Return the [x, y] coordinate for the center point of the cell that contains the specified text.  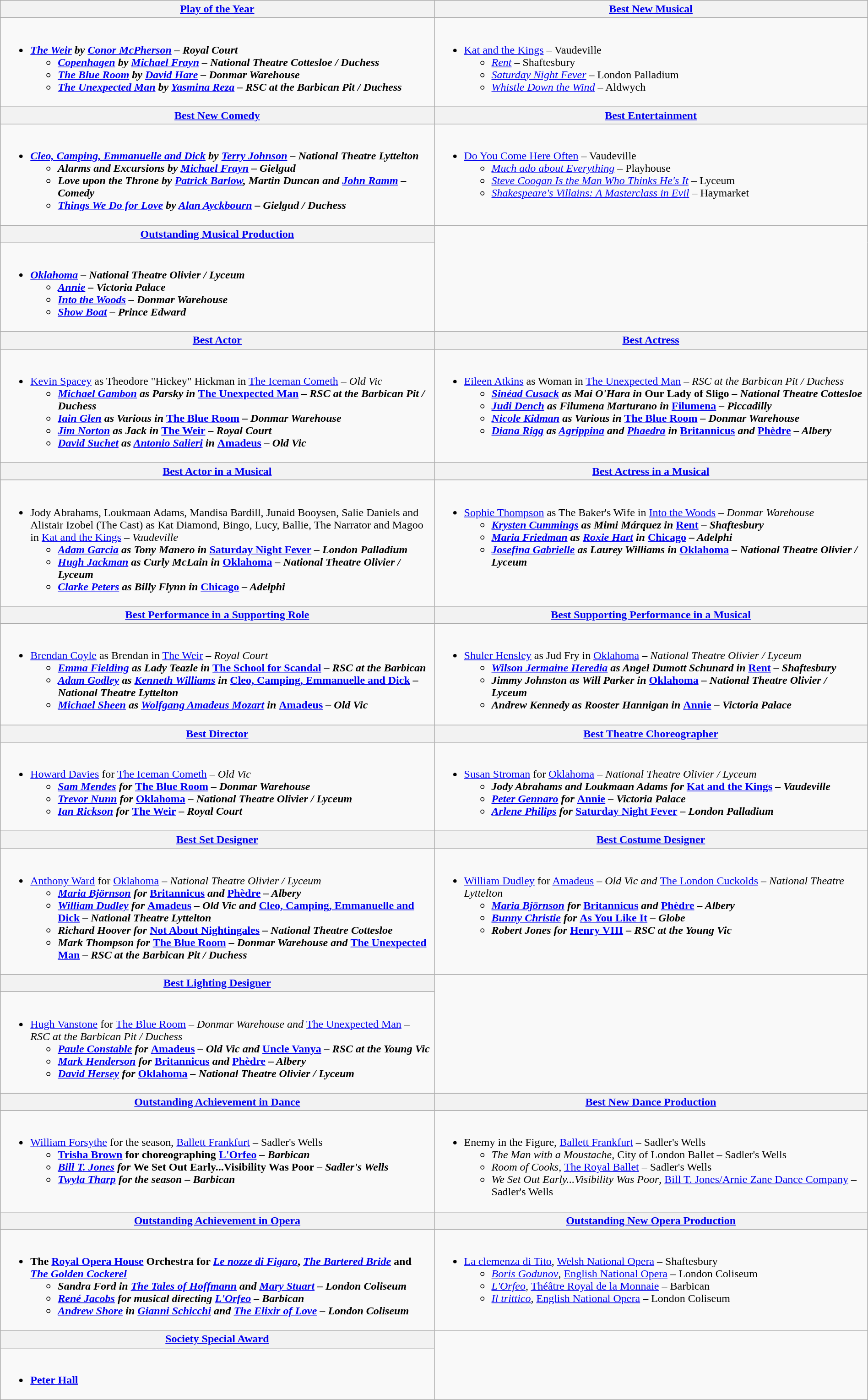
Outstanding New Opera Production [651, 1220]
Peter Hall [217, 1374]
Best Performance in a Supporting Role [217, 615]
Best Actress in a Musical [651, 471]
Best Actor in a Musical [217, 471]
Best Actress [651, 340]
Best Set Designer [217, 840]
Best New Musical [651, 9]
Outstanding Musical Production [217, 234]
Oklahoma – National Theatre Olivier / LyceumAnnie – Victoria PalaceInto the Woods – Donmar WarehouseShow Boat – Prince Edward [217, 287]
Best Director [217, 733]
Outstanding Achievement in Dance [217, 1102]
Best Actor [217, 340]
Best New Dance Production [651, 1102]
Kat and the Kings – VaudevilleRent – ShaftesburySaturday Night Fever – London PalladiumWhistle Down the Wind – Aldwych [651, 62]
Outstanding Achievement in Opera [217, 1220]
Best Lighting Designer [217, 983]
Play of the Year [217, 9]
Best Entertainment [651, 115]
Best Supporting Performance in a Musical [651, 615]
Best Theatre Choreographer [651, 733]
Best Costume Designer [651, 840]
Society Special Award [217, 1339]
Best New Comedy [217, 115]
